Return (X, Y) of the center of cell containing provided text 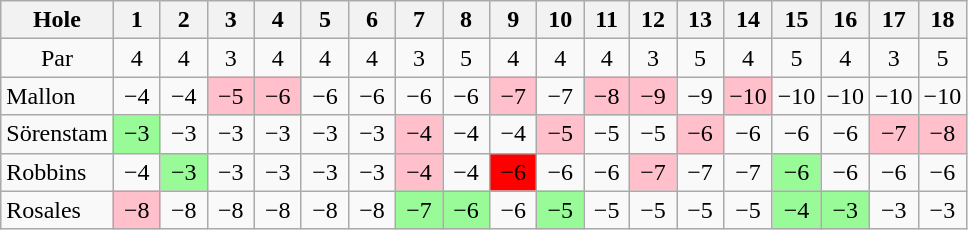
12 (654, 20)
7 (420, 20)
17 (894, 20)
Robbins (57, 172)
6 (372, 20)
Rosales (57, 210)
Mallon (57, 96)
14 (748, 20)
15 (796, 20)
2 (184, 20)
18 (942, 20)
10 (560, 20)
13 (700, 20)
Sörenstam (57, 134)
16 (846, 20)
11 (607, 20)
Par (57, 58)
1 (136, 20)
Hole (57, 20)
9 (514, 20)
8 (466, 20)
